Capture the cell that displays the provided text and extract its (x, y) central coordinate. 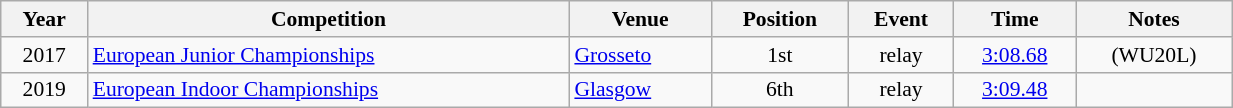
6th (780, 90)
Grosseto (640, 55)
Competition (329, 19)
Notes (1154, 19)
Position (780, 19)
Event (901, 19)
Venue (640, 19)
1st (780, 55)
European Junior Championships (329, 55)
2019 (44, 90)
3:09.48 (1014, 90)
3:08.68 (1014, 55)
Time (1014, 19)
2017 (44, 55)
European Indoor Championships (329, 90)
Year (44, 19)
Glasgow (640, 90)
(WU20L) (1154, 55)
